Return (X, Y) of the center of cell containing provided text 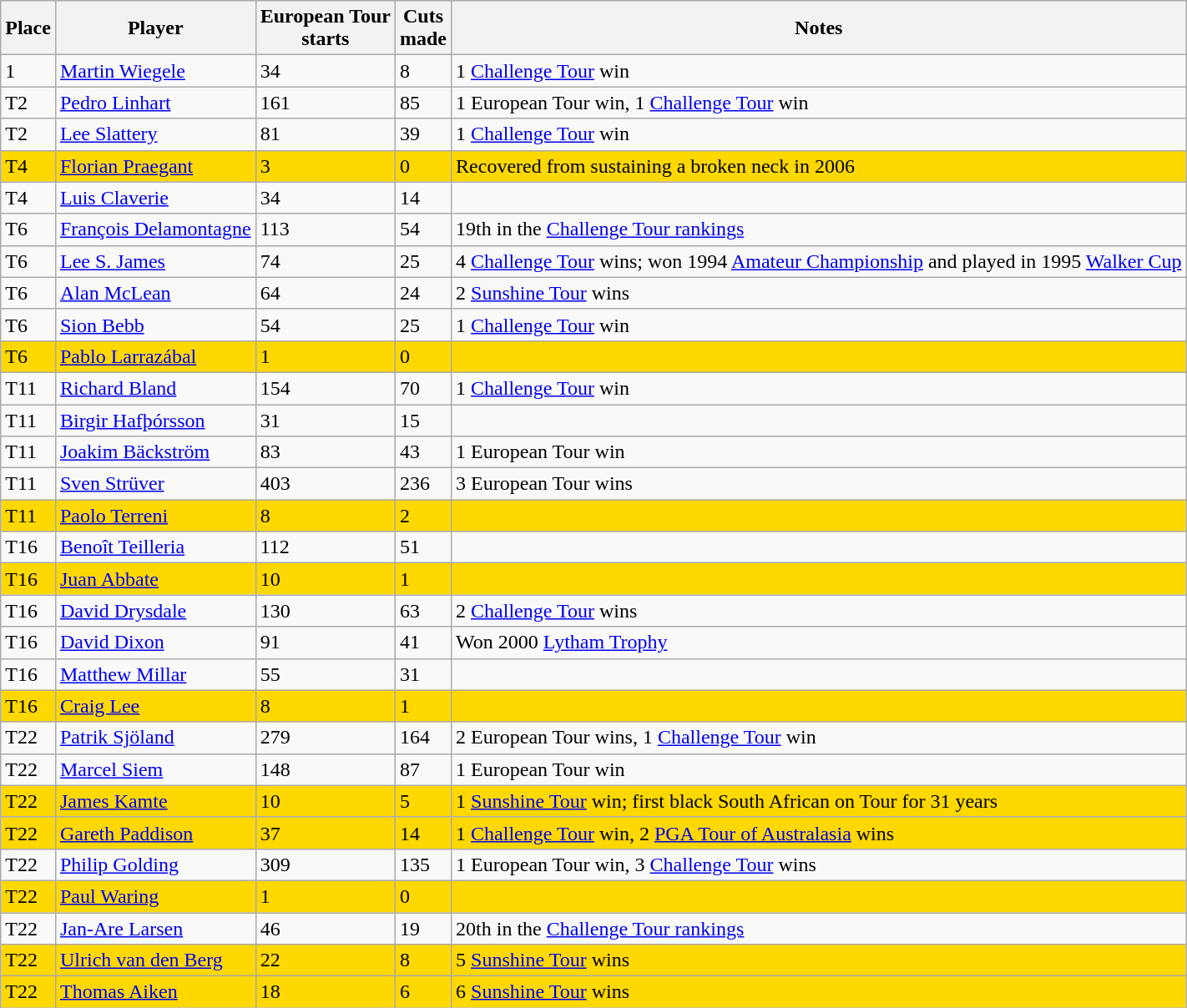
Cutsmade (422, 28)
37 (326, 833)
20th in the Challenge Tour rankings (819, 929)
Sion Bebb (155, 325)
43 (422, 452)
2 Challenge Tour wins (819, 611)
Alan McLean (155, 293)
154 (326, 388)
236 (422, 484)
Sven Strüver (155, 484)
Player (155, 28)
Won 2000 Lytham Trophy (819, 643)
Florian Praegant (155, 166)
3 European Tour wins (819, 484)
Joakim Bäckström (155, 452)
David Drysdale (155, 611)
46 (326, 929)
5 Sunshine Tour wins (819, 960)
113 (326, 229)
Philip Golding (155, 864)
64 (326, 293)
24 (422, 293)
Martin Wiegele (155, 71)
164 (422, 738)
41 (422, 643)
19 (422, 929)
Jan-Are Larsen (155, 929)
85 (422, 103)
1 Challenge Tour win, 2 PGA Tour of Australasia wins (819, 833)
130 (326, 611)
Pedro Linhart (155, 103)
3 (326, 166)
2 European Tour wins, 1 Challenge Tour win (819, 738)
279 (326, 738)
148 (326, 769)
James Kamte (155, 801)
Matthew Millar (155, 674)
135 (422, 864)
Birgir Hafþórsson (155, 420)
309 (326, 864)
François Delamontagne (155, 229)
161 (326, 103)
6 (422, 992)
Pablo Larrazábal (155, 356)
Paul Waring (155, 896)
6 Sunshine Tour wins (819, 992)
Paolo Terreni (155, 516)
51 (422, 547)
1 European Tour win, 1 Challenge Tour win (819, 103)
403 (326, 484)
Recovered from sustaining a broken neck in 2006 (819, 166)
Marcel Siem (155, 769)
Benoît Teilleria (155, 547)
91 (326, 643)
Thomas Aiken (155, 992)
70 (422, 388)
Notes (819, 28)
1 European Tour win, 3 Challenge Tour wins (819, 864)
Patrik Sjöland (155, 738)
87 (422, 769)
European Tourstarts (326, 28)
1 Sunshine Tour win; first black South African on Tour for 31 years (819, 801)
Juan Abbate (155, 579)
19th in the Challenge Tour rankings (819, 229)
18 (326, 992)
Gareth Paddison (155, 833)
Lee S. James (155, 261)
Craig Lee (155, 706)
63 (422, 611)
4 Challenge Tour wins; won 1994 Amateur Championship and played in 1995 Walker Cup (819, 261)
39 (422, 134)
2 Sunshine Tour wins (819, 293)
5 (422, 801)
David Dixon (155, 643)
112 (326, 547)
Richard Bland (155, 388)
22 (326, 960)
Lee Slattery (155, 134)
Luis Claverie (155, 198)
15 (422, 420)
74 (326, 261)
83 (326, 452)
81 (326, 134)
2 (422, 516)
Ulrich van den Berg (155, 960)
Place (28, 28)
55 (326, 674)
